Capture the cell that displays the provided text and extract its (x, y) central coordinate. 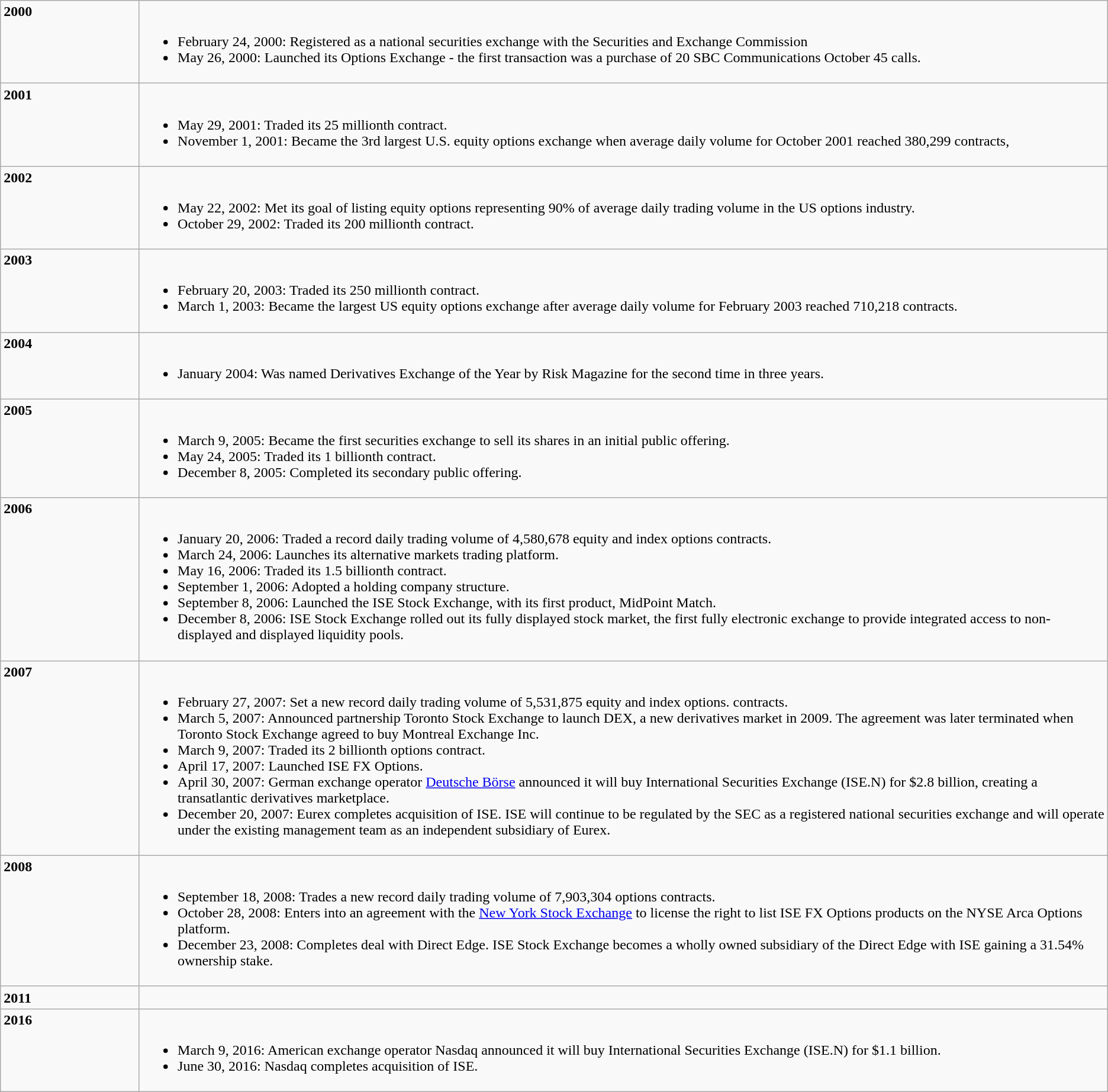
2002 (70, 208)
2005 (70, 449)
2007 (70, 758)
2001 (70, 125)
January 2004: Was named Derivatives Exchange of the Year by Risk Magazine for the second time in three years. (624, 366)
2006 (70, 579)
2011 (70, 997)
2016 (70, 1050)
2004 (70, 366)
2008 (70, 921)
2000 (70, 42)
2003 (70, 291)
